Scan for the cell matching the given text and deliver its [X, Y] coordinate at center. 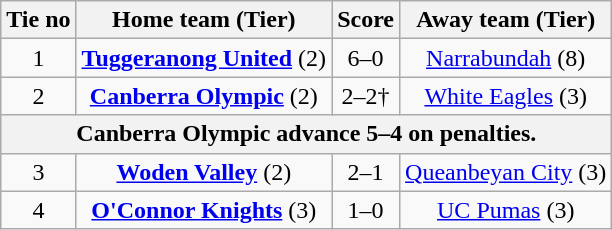
1 [38, 58]
Home team (Tier) [204, 20]
4 [38, 210]
Narrabundah (8) [506, 58]
Queanbeyan City (3) [506, 172]
6–0 [366, 58]
1–0 [366, 210]
2–2† [366, 96]
Woden Valley (2) [204, 172]
Away team (Tier) [506, 20]
Canberra Olympic (2) [204, 96]
Tuggeranong United (2) [204, 58]
Tie no [38, 20]
2–1 [366, 172]
3 [38, 172]
Canberra Olympic advance 5–4 on penalties. [306, 134]
Score [366, 20]
2 [38, 96]
UC Pumas (3) [506, 210]
White Eagles (3) [506, 96]
O'Connor Knights (3) [204, 210]
